Provide the [x, y] coordinate of the cell's center where the given text is located.  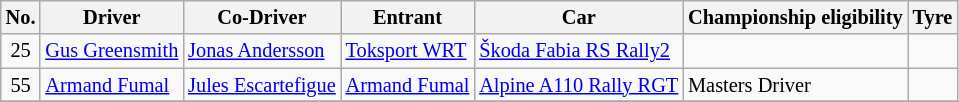
Co-Driver [262, 17]
25 [21, 51]
Entrant [408, 17]
Toksport WRT [408, 51]
Masters Driver [795, 85]
55 [21, 85]
Jules Escartefigue [262, 85]
Tyre [933, 17]
Alpine A110 Rally RGT [578, 85]
Jonas Andersson [262, 51]
Car [578, 17]
Championship eligibility [795, 17]
Škoda Fabia RS Rally2 [578, 51]
Driver [112, 17]
Gus Greensmith [112, 51]
No. [21, 17]
